Locate the cell with the specified text and output its [X, Y] center coordinate. 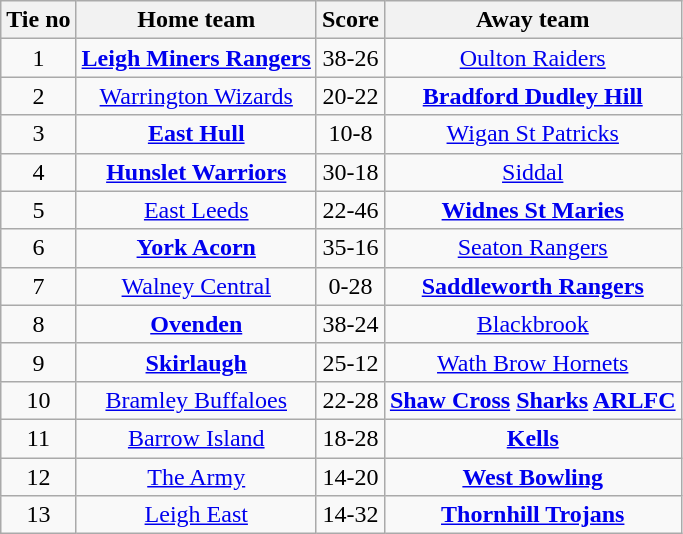
Away team [532, 20]
Bramley Buffaloes [196, 400]
Tie no [38, 20]
22-28 [350, 400]
10-8 [350, 134]
Thornhill Trojans [532, 515]
30-18 [350, 172]
2 [38, 96]
York Acorn [196, 248]
7 [38, 286]
Skirlaugh [196, 362]
Bradford Dudley Hill [532, 96]
Blackbrook [532, 324]
4 [38, 172]
Score [350, 20]
Shaw Cross Sharks ARLFC [532, 400]
0-28 [350, 286]
18-28 [350, 438]
East Hull [196, 134]
6 [38, 248]
11 [38, 438]
Barrow Island [196, 438]
Oulton Raiders [532, 58]
38-24 [350, 324]
Siddal [532, 172]
Warrington Wizards [196, 96]
Seaton Rangers [532, 248]
8 [38, 324]
25-12 [350, 362]
Kells [532, 438]
Home team [196, 20]
38-26 [350, 58]
Widnes St Maries [532, 210]
20-22 [350, 96]
Ovenden [196, 324]
West Bowling [532, 477]
Walney Central [196, 286]
14-32 [350, 515]
Leigh Miners Rangers [196, 58]
Wath Brow Hornets [532, 362]
10 [38, 400]
Saddleworth Rangers [532, 286]
Leigh East [196, 515]
14-20 [350, 477]
9 [38, 362]
Hunslet Warriors [196, 172]
3 [38, 134]
1 [38, 58]
13 [38, 515]
The Army [196, 477]
12 [38, 477]
East Leeds [196, 210]
5 [38, 210]
Wigan St Patricks [532, 134]
35-16 [350, 248]
22-46 [350, 210]
